Extract the [x, y] coordinate from the center of the cell holding the provided text.  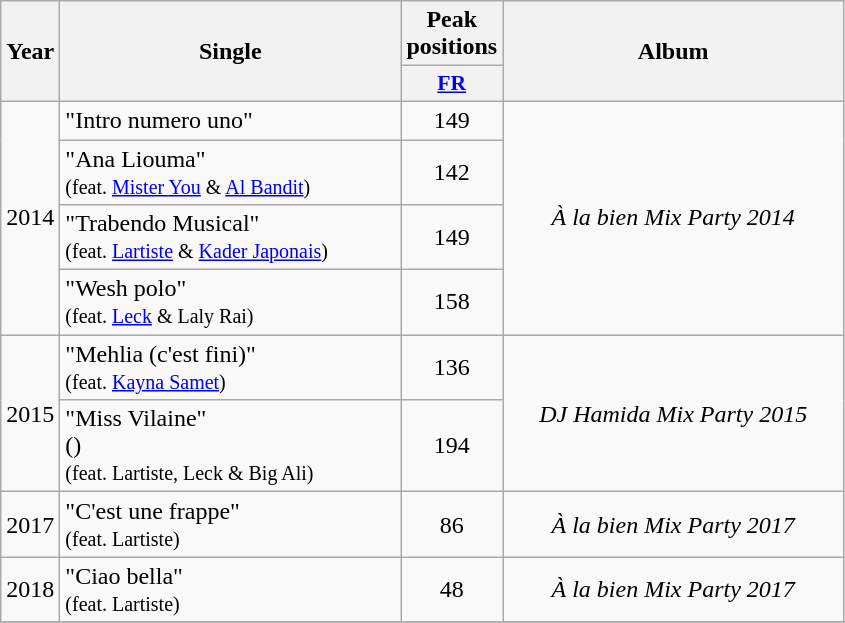
"Miss Vilaine"()(feat. Lartiste, Leck & Big Ali) [230, 446]
48 [452, 590]
136 [452, 368]
"Ana Liouma" (feat. Mister You & Al Bandit) [230, 172]
"Intro numero uno" [230, 120]
"Mehlia (c'est fini)"(feat. Kayna Samet) [230, 368]
194 [452, 446]
Album [674, 52]
2015 [30, 414]
"Ciao bella"(feat. Lartiste) [230, 590]
158 [452, 302]
Year [30, 52]
Peak positions [452, 34]
2017 [30, 524]
2018 [30, 590]
À la bien Mix Party 2014 [674, 218]
FR [452, 84]
142 [452, 172]
"Trabendo Musical" (feat. Lartiste & Kader Japonais) [230, 238]
"Wesh polo" (feat. Leck & Laly Rai) [230, 302]
"C'est une frappe"(feat. Lartiste) [230, 524]
86 [452, 524]
2014 [30, 218]
Single [230, 52]
DJ Hamida Mix Party 2015 [674, 414]
